Scan for the cell matching the given text and deliver its (x, y) coordinate at center. 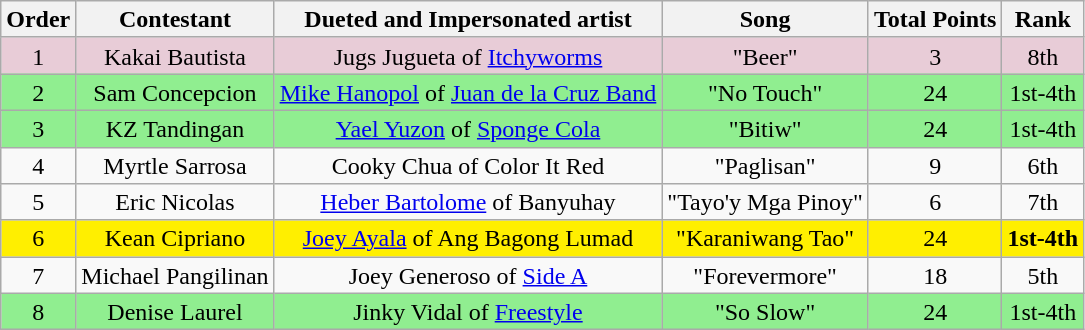
7th (1043, 202)
Myrtle Sarrosa (175, 166)
Heber Bartolome of Banyuhay (468, 202)
Cooky Chua of Color It Red (468, 166)
1 (38, 56)
"Bitiw" (766, 128)
Contestant (175, 20)
"Forevermore" (766, 276)
Jinky Vidal of Freestyle (468, 312)
18 (935, 276)
2 (38, 92)
"So Slow" (766, 312)
5th (1043, 276)
Yael Yuzon of Sponge Cola (468, 128)
9 (935, 166)
Dueted and Impersonated artist (468, 20)
5 (38, 202)
"Karaniwang Tao" (766, 238)
"Paglisan" (766, 166)
Sam Concepcion (175, 92)
8 (38, 312)
8th (1043, 56)
Kakai Bautista (175, 56)
Order (38, 20)
Mike Hanopol of Juan de la Cruz Band (468, 92)
Eric Nicolas (175, 202)
Rank (1043, 20)
"No Touch" (766, 92)
Denise Laurel (175, 312)
6th (1043, 166)
"Beer" (766, 56)
"Tayo'y Mga Pinoy" (766, 202)
Kean Cipriano (175, 238)
Song (766, 20)
KZ Tandingan (175, 128)
7 (38, 276)
Joey Ayala of Ang Bagong Lumad (468, 238)
Total Points (935, 20)
Joey Generoso of Side A (468, 276)
4 (38, 166)
Jugs Jugueta of Itchyworms (468, 56)
Michael Pangilinan (175, 276)
